Find where the given text appears and provide that cell's center as [X, Y] coordinate. 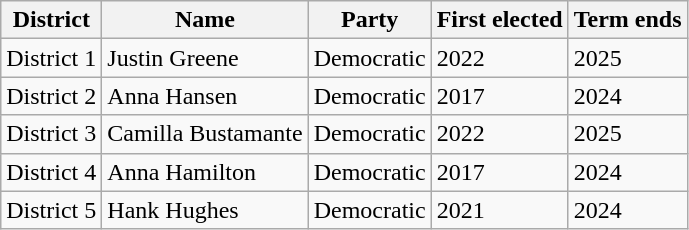
Justin Greene [205, 58]
First elected [500, 20]
District 2 [52, 96]
District 1 [52, 58]
Anna Hansen [205, 96]
2021 [500, 210]
Camilla Bustamante [205, 134]
District [52, 20]
Hank Hughes [205, 210]
Party [370, 20]
Term ends [628, 20]
District 4 [52, 172]
District 5 [52, 210]
Anna Hamilton [205, 172]
District 3 [52, 134]
Name [205, 20]
